For the text-containing cell, return its midpoint in (x, y) coordinate format. 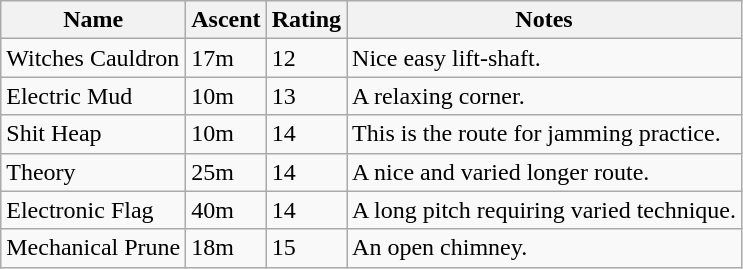
Notes (544, 20)
A nice and varied longer route. (544, 172)
40m (226, 210)
25m (226, 172)
Rating (306, 20)
Electric Mud (94, 96)
An open chimney. (544, 248)
Electronic Flag (94, 210)
Nice easy lift-shaft. (544, 58)
Name (94, 20)
Theory (94, 172)
A long pitch requiring varied technique. (544, 210)
13 (306, 96)
Ascent (226, 20)
17m (226, 58)
Witches Cauldron (94, 58)
12 (306, 58)
Mechanical Prune (94, 248)
Shit Heap (94, 134)
A relaxing corner. (544, 96)
15 (306, 248)
18m (226, 248)
This is the route for jamming practice. (544, 134)
